Identify which cell holds the provided text, then report its [X, Y] central coordinate. 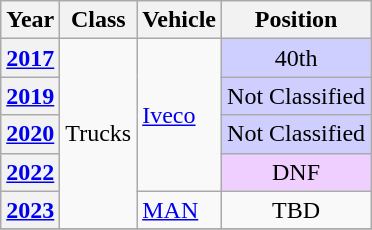
Trucks [98, 134]
Vehicle [180, 20]
2022 [30, 172]
TBD [296, 210]
2017 [30, 58]
2019 [30, 96]
DNF [296, 172]
Position [296, 20]
2023 [30, 210]
MAN [180, 210]
40th [296, 58]
Class [98, 20]
2020 [30, 134]
Year [30, 20]
Iveco [180, 115]
